For the text-containing cell, return its midpoint in (x, y) coordinate format. 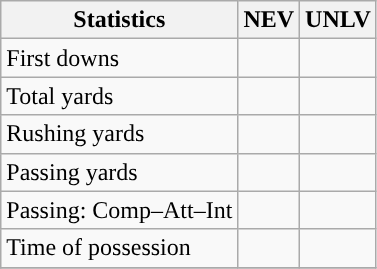
UNLV (338, 20)
First downs (120, 58)
Rushing yards (120, 134)
Passing: Comp–Att–Int (120, 210)
NEV (269, 20)
Time of possession (120, 248)
Statistics (120, 20)
Total yards (120, 96)
Passing yards (120, 172)
